Find where the given text appears and provide that cell's center as [X, Y] coordinate. 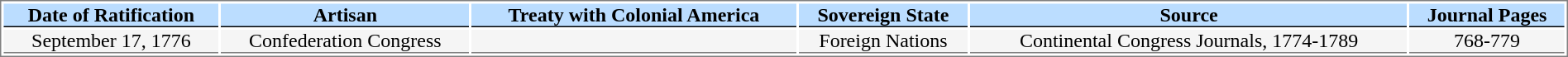
Source [1188, 15]
Treaty with Colonial America [633, 15]
Sovereign State [883, 15]
Continental Congress Journals, 1774-1789 [1188, 41]
Date of Ratification [111, 15]
768-779 [1487, 41]
Artisan [345, 15]
Foreign Nations [883, 41]
Confederation Congress [345, 41]
Journal Pages [1487, 15]
September 17, 1776 [111, 41]
